Provide the (X, Y) coordinate of the cell's center where the given text is located.  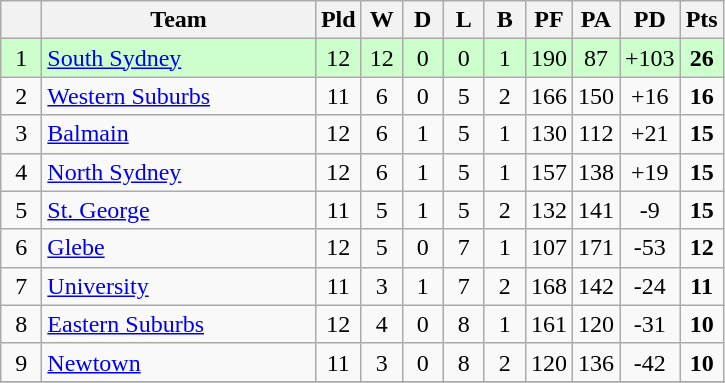
Balmain (179, 134)
112 (596, 134)
PF (548, 20)
+16 (650, 96)
W (382, 20)
St. George (179, 210)
26 (702, 58)
142 (596, 286)
Newtown (179, 362)
130 (548, 134)
-24 (650, 286)
Pts (702, 20)
South Sydney (179, 58)
190 (548, 58)
-31 (650, 324)
Glebe (179, 248)
PD (650, 20)
+19 (650, 172)
132 (548, 210)
Pld (338, 20)
16 (702, 96)
166 (548, 96)
136 (596, 362)
157 (548, 172)
Western Suburbs (179, 96)
141 (596, 210)
Team (179, 20)
D (422, 20)
University (179, 286)
168 (548, 286)
B (504, 20)
138 (596, 172)
+21 (650, 134)
171 (596, 248)
L (464, 20)
87 (596, 58)
161 (548, 324)
-9 (650, 210)
150 (596, 96)
+103 (650, 58)
9 (22, 362)
-42 (650, 362)
-53 (650, 248)
PA (596, 20)
North Sydney (179, 172)
107 (548, 248)
Eastern Suburbs (179, 324)
